Return the [X, Y] coordinate for the center point of the cell that contains the specified text.  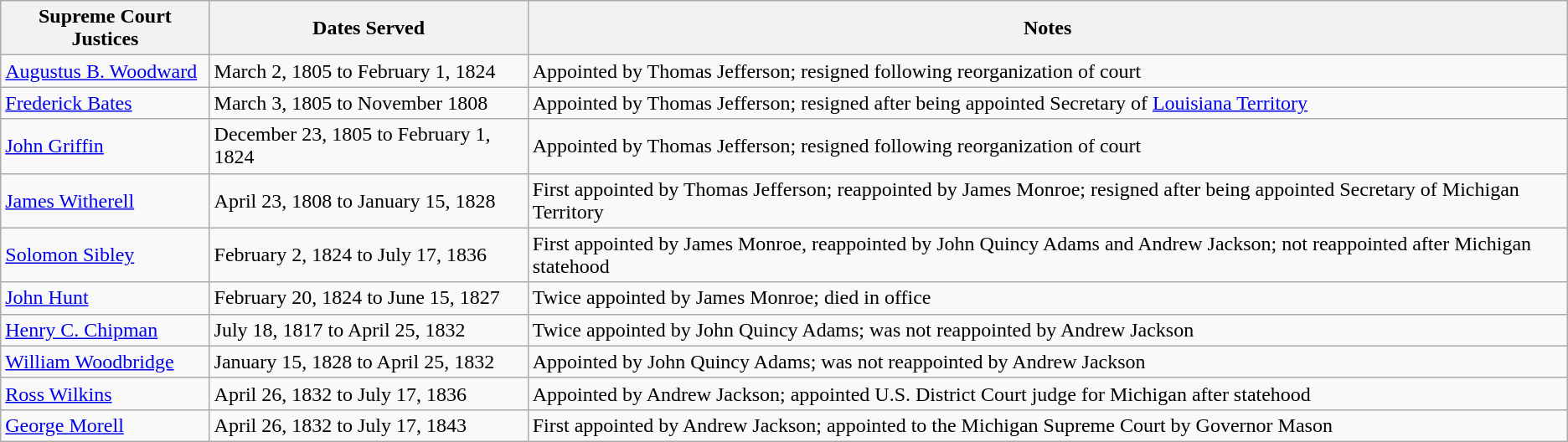
First appointed by James Monroe, reappointed by John Quincy Adams and Andrew Jackson; not reappointed after Michigan statehood [1047, 254]
Appointed by Thomas Jefferson; resigned after being appointed Secretary of Louisiana Territory [1047, 103]
Henry C. Chipman [106, 330]
January 15, 1828 to April 25, 1832 [369, 362]
William Woodbridge [106, 362]
Twice appointed by James Monroe; died in office [1047, 298]
First appointed by Andrew Jackson; appointed to the Michigan Supreme Court by Governor Mason [1047, 425]
Supreme Court Justices [106, 28]
December 23, 1805 to February 1, 1824 [369, 146]
Solomon Sibley [106, 254]
Frederick Bates [106, 103]
George Morell [106, 425]
March 3, 1805 to November 1808 [369, 103]
April 23, 1808 to January 15, 1828 [369, 201]
April 26, 1832 to July 17, 1843 [369, 425]
July 18, 1817 to April 25, 1832 [369, 330]
John Hunt [106, 298]
February 20, 1824 to June 15, 1827 [369, 298]
March 2, 1805 to February 1, 1824 [369, 71]
February 2, 1824 to July 17, 1836 [369, 254]
Dates Served [369, 28]
Appointed by John Quincy Adams; was not reappointed by Andrew Jackson [1047, 362]
April 26, 1832 to July 17, 1836 [369, 393]
First appointed by Thomas Jefferson; reappointed by James Monroe; resigned after being appointed Secretary of Michigan Territory [1047, 201]
John Griffin [106, 146]
James Witherell [106, 201]
Ross Wilkins [106, 393]
Twice appointed by John Quincy Adams; was not reappointed by Andrew Jackson [1047, 330]
Notes [1047, 28]
Appointed by Andrew Jackson; appointed U.S. District Court judge for Michigan after statehood [1047, 393]
Augustus B. Woodward [106, 71]
